From the cell containing the given text, extract its center point as [x, y] coordinate. 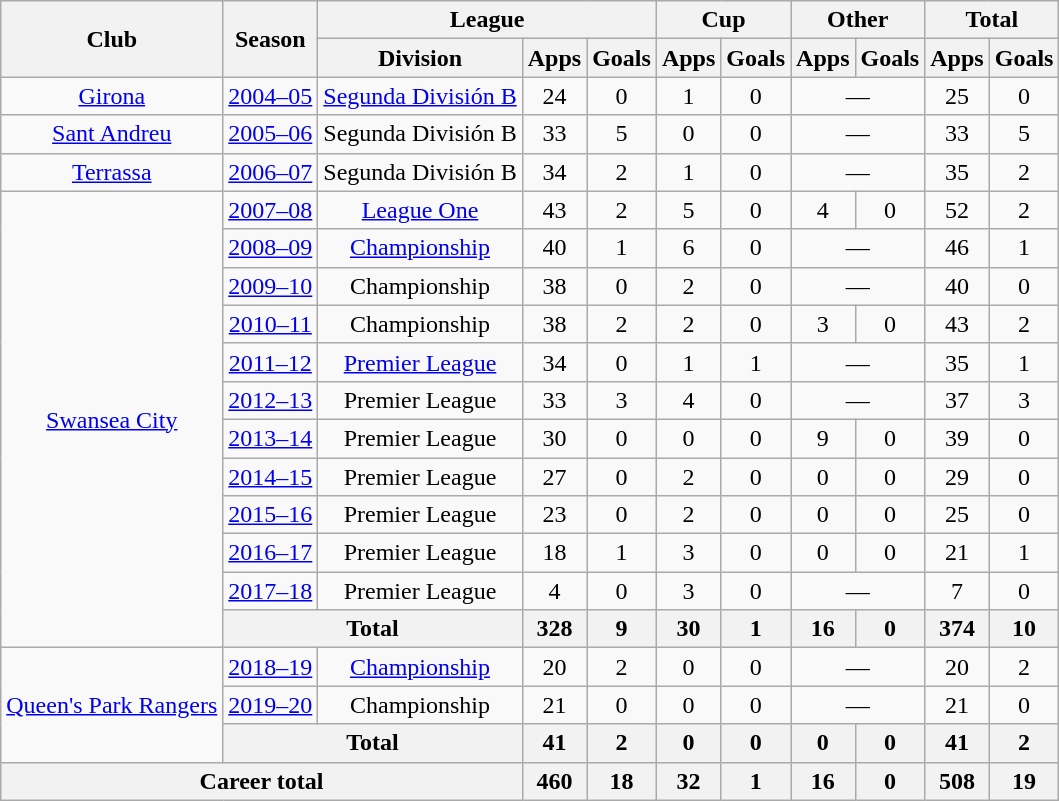
29 [957, 477]
19 [1024, 781]
328 [554, 629]
League One [420, 210]
Sant Andreu [112, 134]
2006–07 [270, 172]
52 [957, 210]
League [488, 20]
Terrassa [112, 172]
Season [270, 39]
Swansea City [112, 420]
2005–06 [270, 134]
24 [554, 96]
374 [957, 629]
2013–14 [270, 438]
2004–05 [270, 96]
2012–13 [270, 400]
2008–09 [270, 248]
2016–17 [270, 553]
2009–10 [270, 286]
460 [554, 781]
2011–12 [270, 362]
Cup [723, 20]
508 [957, 781]
39 [957, 438]
2014–15 [270, 477]
6 [688, 248]
2019–20 [270, 705]
2015–16 [270, 515]
2017–18 [270, 591]
Club [112, 39]
Career total [262, 781]
2007–08 [270, 210]
Girona [112, 96]
32 [688, 781]
23 [554, 515]
Other [858, 20]
2010–11 [270, 324]
10 [1024, 629]
7 [957, 591]
46 [957, 248]
37 [957, 400]
Queen's Park Rangers [112, 705]
2018–19 [270, 667]
27 [554, 477]
Division [420, 58]
